For the text-containing cell, return its midpoint in [x, y] coordinate format. 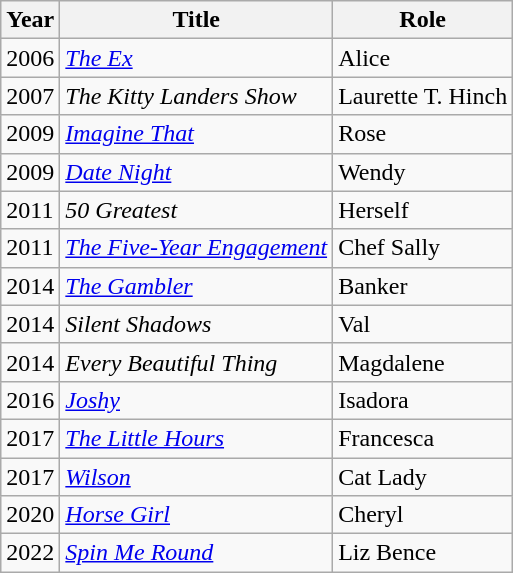
Imagine That [196, 134]
Alice [423, 58]
Val [423, 324]
Wendy [423, 172]
2022 [30, 553]
Silent Shadows [196, 324]
The Kitty Landers Show [196, 96]
Joshy [196, 400]
Banker [423, 286]
The Gambler [196, 286]
2020 [30, 515]
Rose [423, 134]
Every Beautiful Thing [196, 362]
Year [30, 20]
Spin Me Round [196, 553]
Francesca [423, 438]
Date Night [196, 172]
Chef Sally [423, 248]
2016 [30, 400]
The Ex [196, 58]
Cat Lady [423, 477]
2006 [30, 58]
Title [196, 20]
Laurette T. Hinch [423, 96]
Role [423, 20]
Horse Girl [196, 515]
2007 [30, 96]
Cheryl [423, 515]
Wilson [196, 477]
Liz Bence [423, 553]
Herself [423, 210]
The Little Hours [196, 438]
50 Greatest [196, 210]
The Five-Year Engagement [196, 248]
Isadora [423, 400]
Magdalene [423, 362]
